Provide the (X, Y) coordinate of the cell's center where the given text is located.  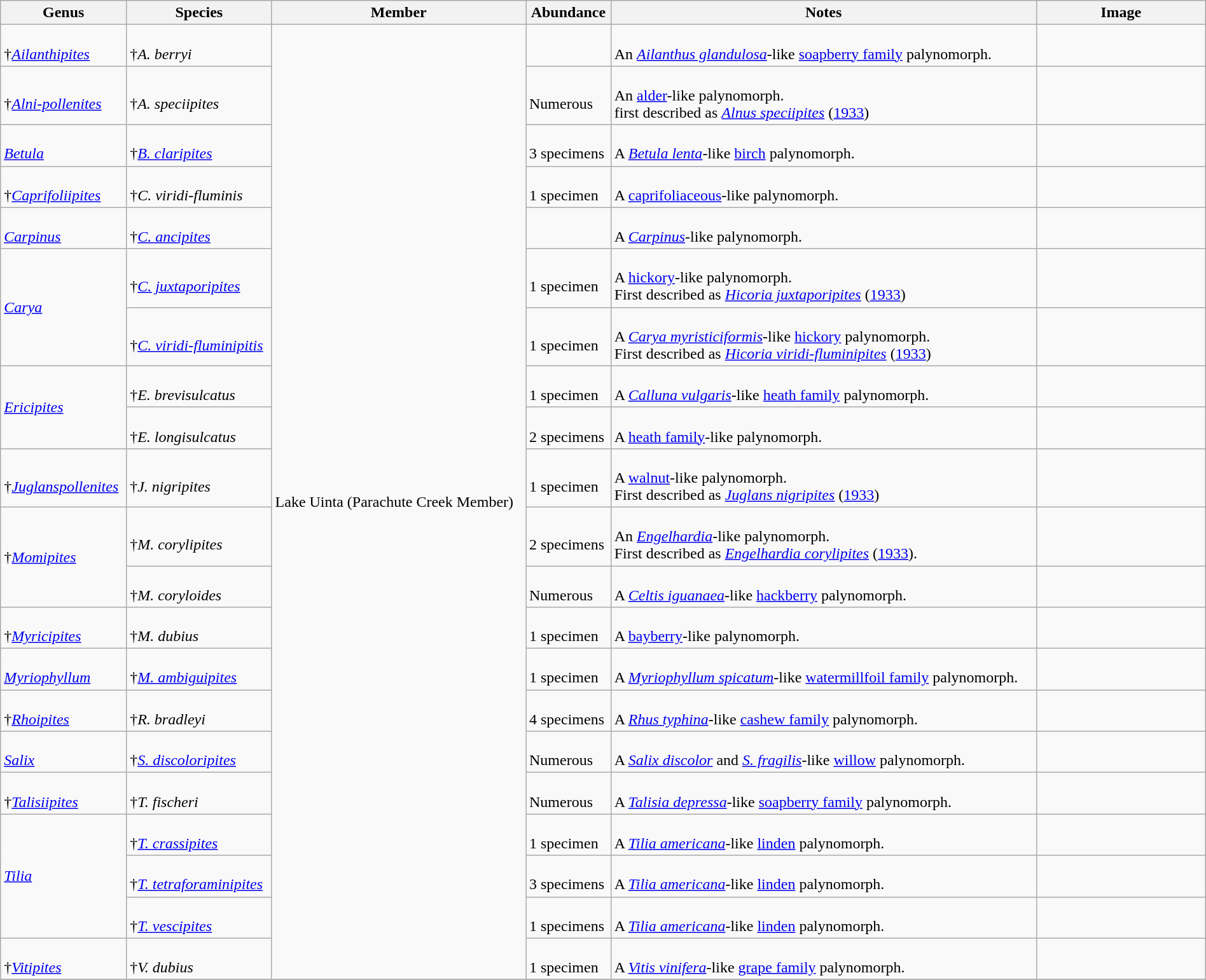
†A. berryi (199, 46)
A Celtis iguanaea-like hackberry palynomorph. (823, 586)
†M. coryloides (199, 586)
Abundance (568, 13)
A Betula lenta-like birch palynomorph. (823, 145)
Lake Uinta (Parachute Creek Member) (398, 502)
A caprifoliaceous-like palynomorph. (823, 187)
A Talisia depressa-like soapberry family palynomorph. (823, 794)
†E. brevisulcatus (199, 387)
†Caprifoliipites (64, 187)
Notes (823, 13)
Myriophyllum (64, 669)
1 specimens (568, 917)
Member (398, 13)
An Ailanthus glandulosa-like soapberry family palynomorph. (823, 46)
Carya (64, 307)
†M. corylipites (199, 536)
A Calluna vulgaris-like heath family palynomorph. (823, 387)
†A. speciipites (199, 95)
†C. juxtaporipites (199, 278)
†B. claripites (199, 145)
A bayberry-like palynomorph. (823, 628)
†T. fischeri (199, 794)
†C. ancipites (199, 228)
†Myricipites (64, 628)
†S. discoloripites (199, 752)
Betula (64, 145)
Species (199, 13)
Image (1121, 13)
†T. tetraforaminipites (199, 876)
A Rhus typhina-like cashew family palynomorph. (823, 711)
A walnut-like palynomorph.First described as Juglans nigripites (1933) (823, 478)
†Alni-pollenites (64, 95)
A Vitis vinifera-like grape family palynomorph. (823, 959)
†R. bradleyi (199, 711)
A Carpinus-like palynomorph. (823, 228)
†T. crassipites (199, 834)
†M. dubius (199, 628)
A Myriophyllum spicatum-like watermillfoil family palynomorph. (823, 669)
†Talisiipites (64, 794)
An Engelhardia-like palynomorph.First described as Engelhardia corylipites (1933). (823, 536)
†E. longisulcatus (199, 427)
†Vitipites (64, 959)
Genus (64, 13)
Tilia (64, 876)
†C. viridi-fluminipitis (199, 336)
A heath family-like palynomorph. (823, 427)
Salix (64, 752)
†Momipites (64, 557)
A hickory-like palynomorph.First described as Hicoria juxtaporipites (1933) (823, 278)
Ericipites (64, 407)
†Juglanspollenites (64, 478)
†Rhoipites (64, 711)
†J. nigripites (199, 478)
A Salix discolor and S. fragilis-like willow palynomorph. (823, 752)
†V. dubius (199, 959)
Carpinus (64, 228)
4 specimens (568, 711)
An alder-like palynomorph.first described as Alnus speciipites (1933) (823, 95)
A Carya myristiciformis-like hickory palynomorph.First described as Hicoria viridi-fluminipites (1933) (823, 336)
†M. ambiguipites (199, 669)
†T. vescipites (199, 917)
†Ailanthipites (64, 46)
†C. viridi-fluminis (199, 187)
